Scan for the cell matching the given text and deliver its [x, y] coordinate at center. 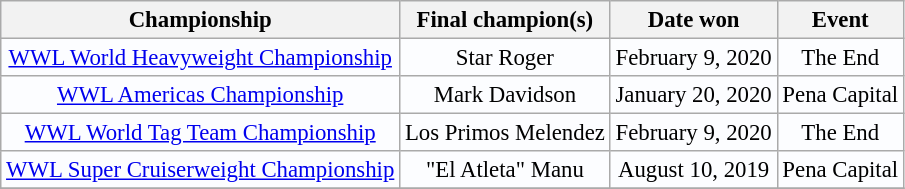
WWL Super Cruiserweight Championship [200, 170]
WWL World Tag Team Championship [200, 133]
Final champion(s) [506, 20]
Date won [694, 20]
"El Atleta" Manu [506, 170]
August 10, 2019 [694, 170]
WWL Americas Championship [200, 95]
January 20, 2020 [694, 95]
WWL World Heavyweight Championship [200, 58]
Mark Davidson [506, 95]
Star Roger [506, 58]
Championship [200, 20]
Event [840, 20]
Los Primos Melendez [506, 133]
